Pinpoint the cell where the given text exists, returning its [X, Y] midpoint coordinate. 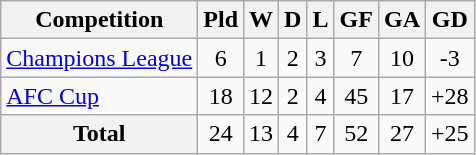
6 [221, 58]
18 [221, 96]
13 [262, 134]
+25 [450, 134]
10 [402, 58]
27 [402, 134]
17 [402, 96]
+28 [450, 96]
24 [221, 134]
1 [262, 58]
-3 [450, 58]
Pld [221, 20]
L [320, 20]
Champions League [100, 58]
Competition [100, 20]
AFC Cup [100, 96]
Total [100, 134]
GD [450, 20]
52 [356, 134]
D [293, 20]
3 [320, 58]
45 [356, 96]
12 [262, 96]
W [262, 20]
GA [402, 20]
GF [356, 20]
